For the text-containing cell, return its midpoint in [X, Y] coordinate format. 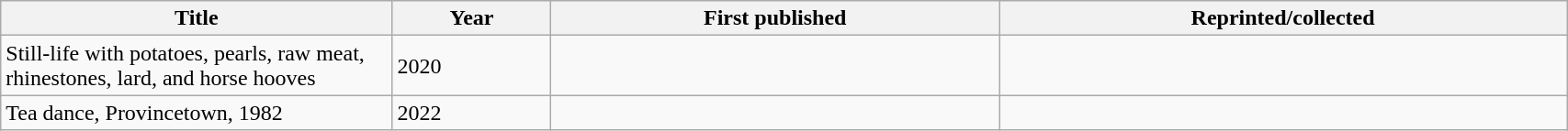
First published [775, 18]
Year [472, 18]
Tea dance, Provincetown, 1982 [197, 113]
Still-life with potatoes, pearls, raw meat, rhinestones, lard, and horse hooves [197, 66]
Title [197, 18]
2020 [472, 66]
2022 [472, 113]
Reprinted/collected [1283, 18]
